From the cell containing the given text, extract its center point as [x, y] coordinate. 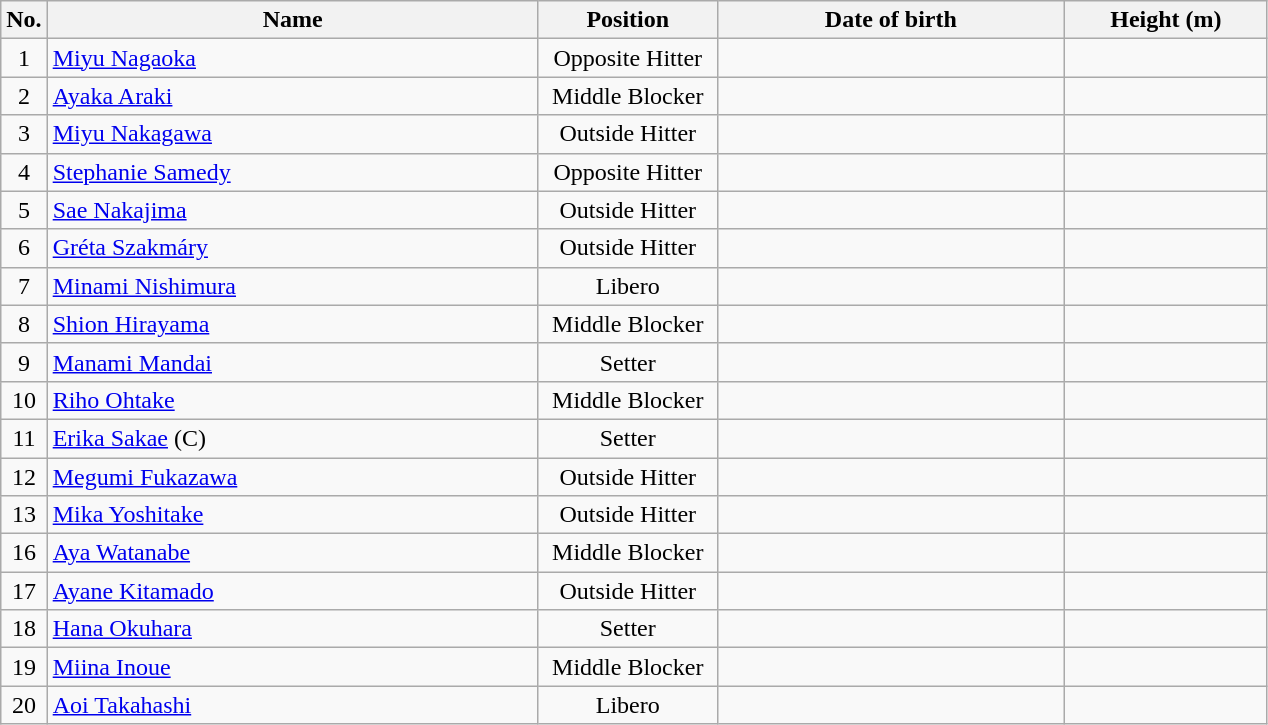
8 [24, 324]
Miina Inoue [292, 667]
5 [24, 210]
Ayaka Araki [292, 96]
Name [292, 20]
Sae Nakajima [292, 210]
Erika Sakae (C) [292, 438]
Megumi Fukazawa [292, 477]
6 [24, 248]
18 [24, 629]
Mika Yoshitake [292, 515]
Aya Watanabe [292, 553]
Stephanie Samedy [292, 172]
7 [24, 286]
2 [24, 96]
19 [24, 667]
10 [24, 400]
Aoi Takahashi [292, 705]
12 [24, 477]
1 [24, 58]
Miyu Nagaoka [292, 58]
Position [628, 20]
Height (m) [1166, 20]
11 [24, 438]
Hana Okuhara [292, 629]
4 [24, 172]
Miyu Nakagawa [292, 134]
20 [24, 705]
Date of birth [890, 20]
Minami Nishimura [292, 286]
Manami Mandai [292, 362]
13 [24, 515]
3 [24, 134]
Ayane Kitamado [292, 591]
17 [24, 591]
No. [24, 20]
Shion Hirayama [292, 324]
Gréta Szakmáry [292, 248]
9 [24, 362]
16 [24, 553]
Riho Ohtake [292, 400]
